Return (X, Y) of the center of cell containing provided text 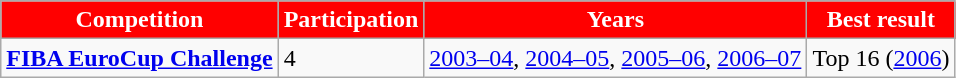
Top 16 (2006) (881, 58)
Competition (140, 20)
2003–04, 2004–05, 2005–06, 2006–07 (616, 58)
4 (351, 58)
Years (616, 20)
Best result (881, 20)
Participation (351, 20)
FIBA EuroCup Challenge (140, 58)
